Return (X, Y) of the center of cell containing provided text 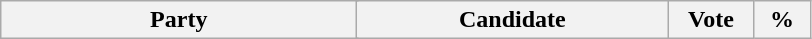
% (782, 20)
Candidate (512, 20)
Party (179, 20)
Vote (711, 20)
